Extract the [x, y] coordinate from the center of the cell holding the provided text.  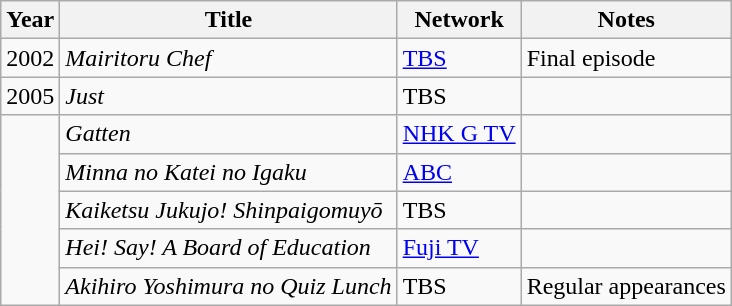
Mairitoru Chef [228, 58]
Notes [626, 20]
ABC [459, 172]
Kaiketsu Jukujo! Shinpaigomuyō [228, 210]
NHK G TV [459, 134]
Just [228, 96]
Title [228, 20]
2002 [30, 58]
Year [30, 20]
Network [459, 20]
Fuji TV [459, 248]
Gatten [228, 134]
2005 [30, 96]
Regular appearances [626, 286]
Hei! Say! A Board of Education [228, 248]
Final episode [626, 58]
Minna no Katei no Igaku [228, 172]
Akihiro Yoshimura no Quiz Lunch [228, 286]
